Identify which cell holds the provided text, then report its [X, Y] central coordinate. 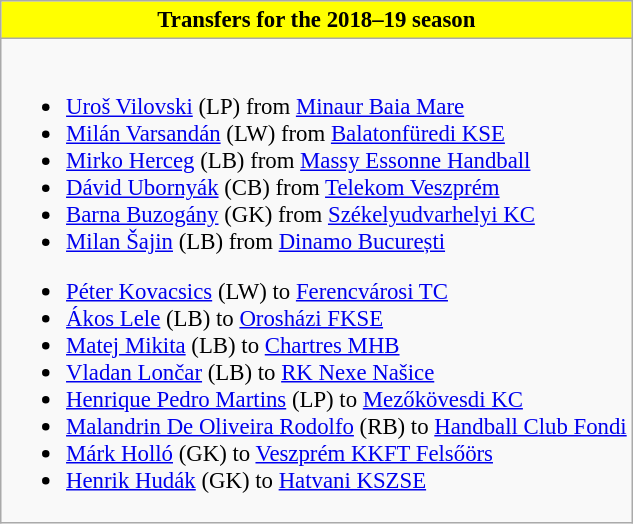
Transfers for the 2018–19 season [316, 20]
